Return the (x, y) coordinate for the center point of the cell that contains the specified text.  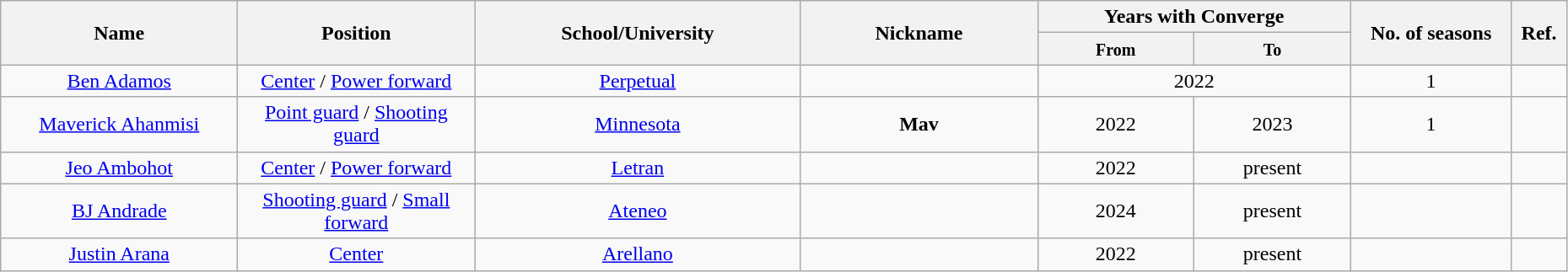
School/University (638, 33)
Minnesota (638, 125)
Arellano (638, 254)
To (1273, 49)
Years with Converge (1194, 17)
Perpetual (638, 81)
Shooting guard / Small forward (356, 211)
Center (356, 254)
Position (356, 33)
Point guard / Shooting guard (356, 125)
Ateneo (638, 211)
Name (120, 33)
Ref. (1538, 33)
Ben Adamos (120, 81)
Jeo Ambohot (120, 168)
BJ Andrade (120, 211)
Justin Arana (120, 254)
2024 (1116, 211)
Mav (919, 125)
No. of seasons (1431, 33)
From (1116, 49)
Nickname (919, 33)
Maverick Ahanmisi (120, 125)
2023 (1273, 125)
Letran (638, 168)
